For the text-containing cell, return its midpoint in (x, y) coordinate format. 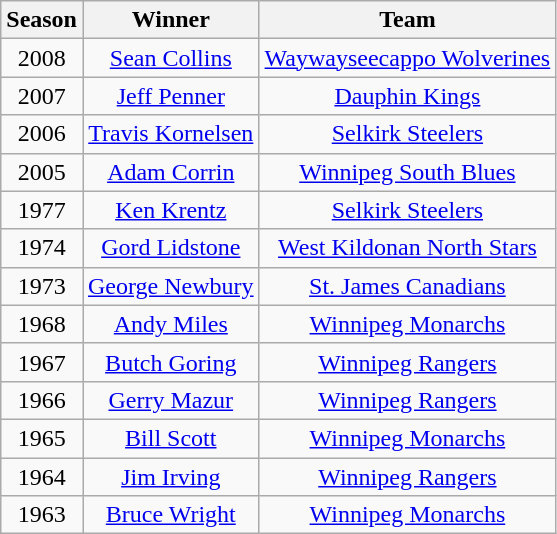
Team (408, 20)
Adam Corrin (170, 172)
Winner (170, 20)
1974 (42, 248)
1963 (42, 515)
2007 (42, 96)
1964 (42, 477)
Season (42, 20)
Travis Kornelsen (170, 134)
George Newbury (170, 286)
Winnipeg South Blues (408, 172)
1977 (42, 210)
Andy Miles (170, 324)
2006 (42, 134)
St. James Canadians (408, 286)
Gerry Mazur (170, 400)
1967 (42, 362)
1965 (42, 438)
Waywayseecappo Wolverines (408, 58)
Jim Irving (170, 477)
Sean Collins (170, 58)
2008 (42, 58)
Butch Goring (170, 362)
2005 (42, 172)
1968 (42, 324)
West Kildonan North Stars (408, 248)
Bruce Wright (170, 515)
Dauphin Kings (408, 96)
Bill Scott (170, 438)
1966 (42, 400)
Gord Lidstone (170, 248)
Ken Krentz (170, 210)
1973 (42, 286)
Jeff Penner (170, 96)
